Locate the cell with the specified text and output its (x, y) center coordinate. 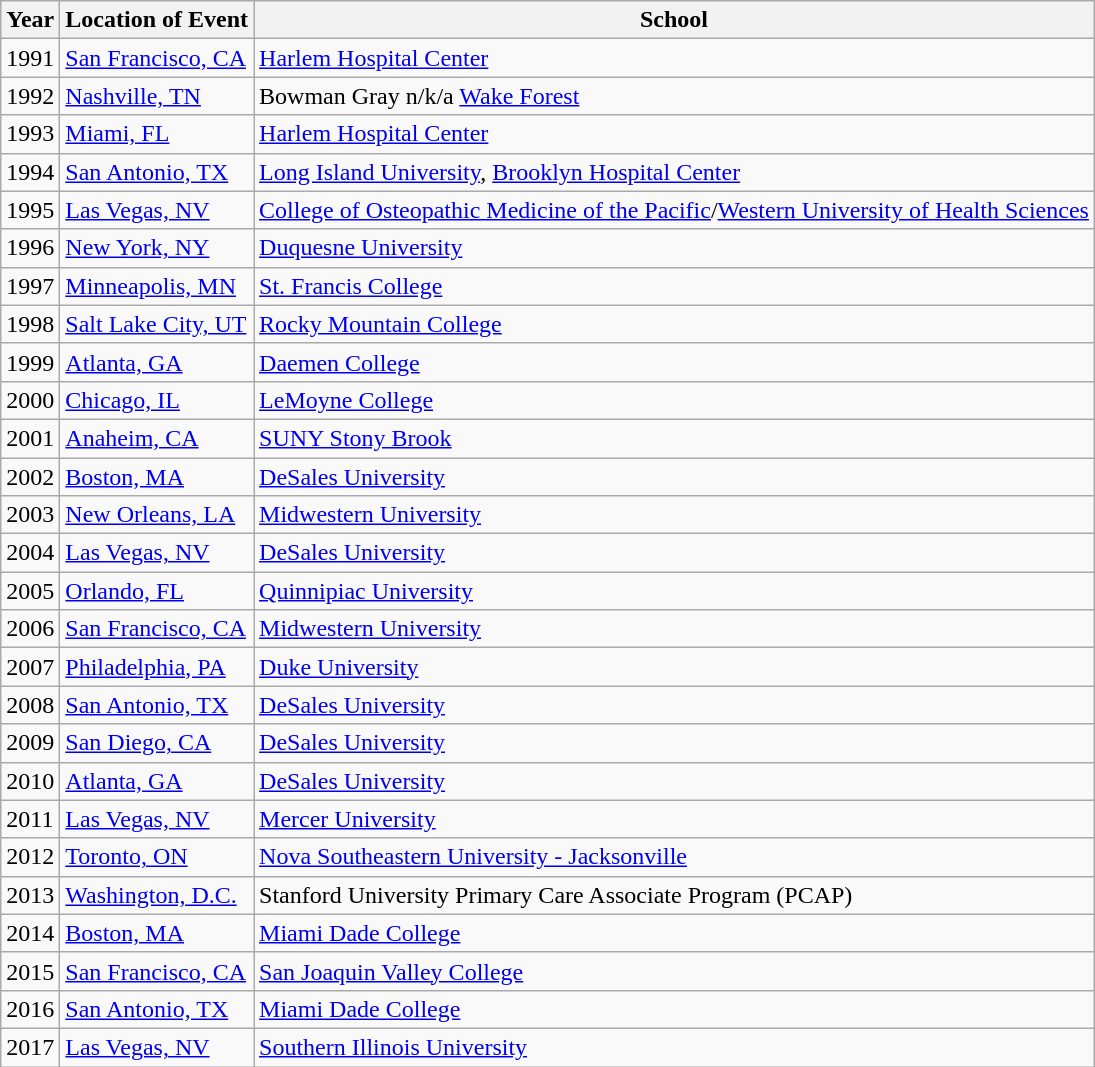
2001 (30, 438)
1994 (30, 172)
2004 (30, 553)
2000 (30, 400)
Toronto, ON (157, 857)
Salt Lake City, UT (157, 324)
Quinnipiac University (674, 591)
Bowman Gray n/k/a Wake Forest (674, 96)
Rocky Mountain College (674, 324)
1998 (30, 324)
New Orleans, LA (157, 515)
Southern Illinois University (674, 1047)
Duke University (674, 667)
2009 (30, 743)
1993 (30, 134)
Minneapolis, MN (157, 286)
San Diego, CA (157, 743)
Long Island University, Brooklyn Hospital Center (674, 172)
2014 (30, 933)
Orlando, FL (157, 591)
2008 (30, 705)
2010 (30, 781)
Mercer University (674, 819)
2002 (30, 477)
New York, NY (157, 248)
Anaheim, CA (157, 438)
Year (30, 20)
2012 (30, 857)
2003 (30, 515)
2016 (30, 1009)
Washington, D.C. (157, 895)
Nashville, TN (157, 96)
SUNY Stony Brook (674, 438)
2013 (30, 895)
1999 (30, 362)
St. Francis College (674, 286)
Duquesne University (674, 248)
2017 (30, 1047)
School (674, 20)
Nova Southeastern University - Jacksonville (674, 857)
Chicago, IL (157, 400)
College of Osteopathic Medicine of the Pacific/Western University of Health Sciences (674, 210)
2015 (30, 971)
2005 (30, 591)
Daemen College (674, 362)
2007 (30, 667)
LeMoyne College (674, 400)
1997 (30, 286)
Philadelphia, PA (157, 667)
1992 (30, 96)
2006 (30, 629)
Location of Event (157, 20)
2011 (30, 819)
San Joaquin Valley College (674, 971)
Stanford University Primary Care Associate Program (PCAP) (674, 895)
Miami, FL (157, 134)
1996 (30, 248)
1991 (30, 58)
1995 (30, 210)
